Scan for the cell matching the given text and deliver its (x, y) coordinate at center. 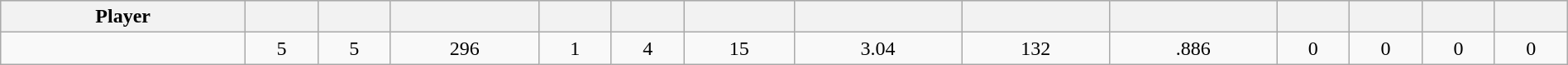
3.04 (878, 48)
1 (575, 48)
296 (465, 48)
132 (1035, 48)
Player (123, 17)
.886 (1193, 48)
15 (739, 48)
4 (648, 48)
